Return [x, y] of the center of cell containing provided text 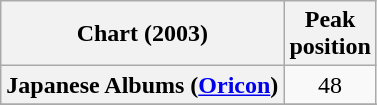
Peakposition [330, 34]
Japanese Albums (Oricon) [142, 85]
Chart (2003) [142, 34]
48 [330, 85]
